Locate the cell with the specified text and output its [X, Y] center coordinate. 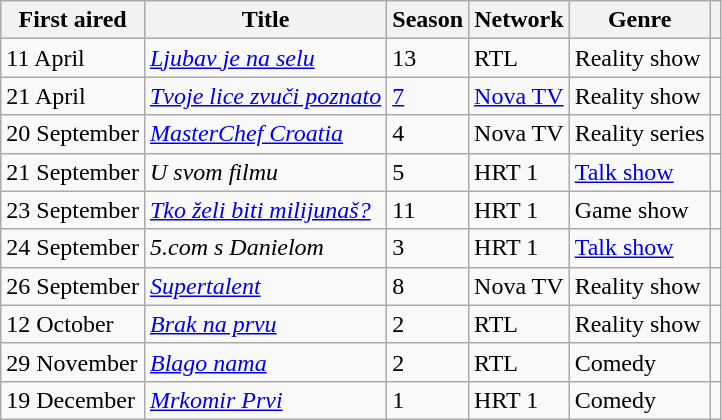
8 [428, 286]
21 September [73, 172]
1 [428, 400]
MasterChef Croatia [265, 134]
Mrkomir Prvi [265, 400]
Network [520, 20]
5.com s Danielom [265, 248]
Ljubav je na selu [265, 58]
11 April [73, 58]
3 [428, 248]
5 [428, 172]
21 April [73, 96]
Genre [640, 20]
U svom filmu [265, 172]
20 September [73, 134]
7 [428, 96]
13 [428, 58]
Brak na prvu [265, 324]
Season [428, 20]
11 [428, 210]
4 [428, 134]
Blago nama [265, 362]
Tvoje lice zvuči poznato [265, 96]
29 November [73, 362]
19 December [73, 400]
Supertalent [265, 286]
26 September [73, 286]
Reality series [640, 134]
Tko želi biti milijunaš? [265, 210]
23 September [73, 210]
First aired [73, 20]
12 October [73, 324]
Game show [640, 210]
Title [265, 20]
24 September [73, 248]
